Find where the given text appears and provide that cell's center as (X, Y) coordinate. 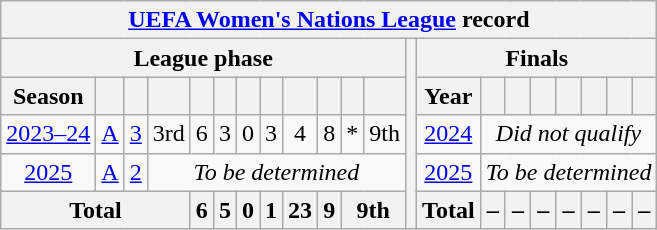
UEFA Women's Nations League record (329, 20)
1 (272, 210)
9 (330, 210)
Year (449, 96)
23 (300, 210)
5 (224, 210)
2023–24 (48, 134)
8 (330, 134)
* (352, 134)
Season (48, 96)
2024 (449, 134)
3rd (168, 134)
2 (136, 172)
4 (300, 134)
League phase (204, 58)
Did not qualify (568, 134)
Finals (537, 58)
